Search for the cell housing the specified text and yield its (x, y) center coordinate. 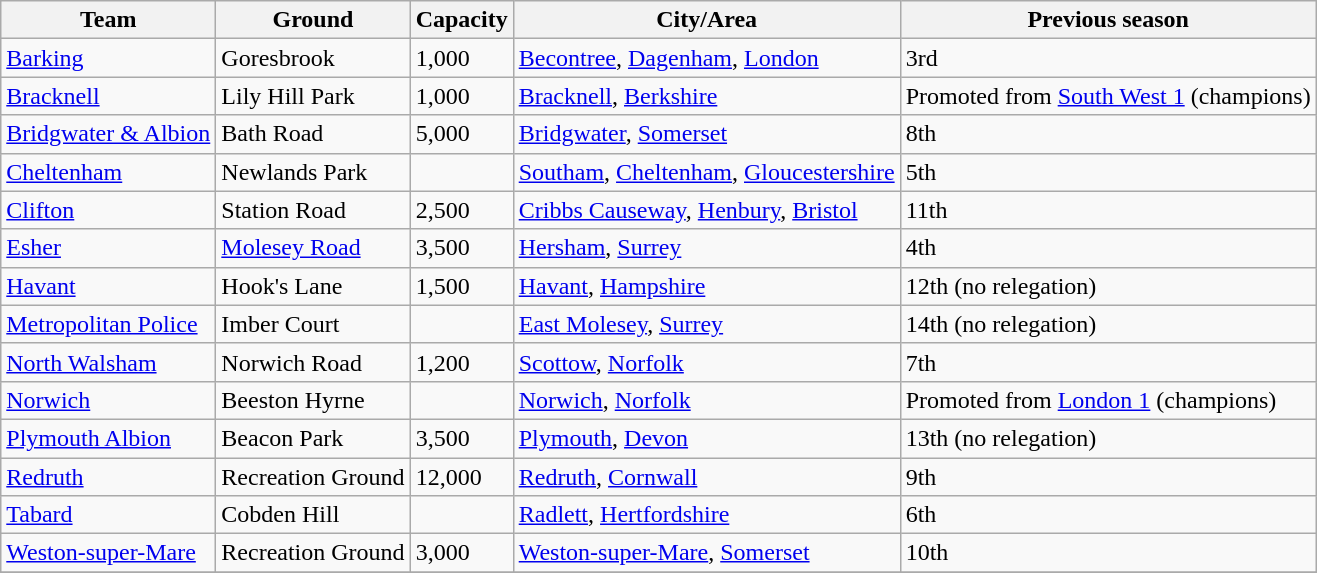
12,000 (462, 477)
Norwich (108, 400)
Team (108, 20)
East Molesey, Surrey (706, 324)
Becontree, Dagenham, London (706, 58)
11th (1108, 210)
Norwich, Norfolk (706, 400)
Plymouth, Devon (706, 438)
North Walsham (108, 362)
Imber Court (313, 324)
Promoted from South West 1 (champions) (1108, 96)
Clifton (108, 210)
Scottow, Norfolk (706, 362)
14th (no relegation) (1108, 324)
Cheltenham (108, 172)
7th (1108, 362)
1,200 (462, 362)
2,500 (462, 210)
Weston-super-Mare, Somerset (706, 553)
Hook's Lane (313, 286)
Redruth (108, 477)
Ground (313, 20)
3,000 (462, 553)
Lily Hill Park (313, 96)
12th (no relegation) (1108, 286)
8th (1108, 134)
Capacity (462, 20)
Havant (108, 286)
Beacon Park (313, 438)
Tabard (108, 515)
Esher (108, 248)
Redruth, Cornwall (706, 477)
Cobden Hill (313, 515)
City/Area (706, 20)
1,500 (462, 286)
Norwich Road (313, 362)
Molesey Road (313, 248)
6th (1108, 515)
Havant, Hampshire (706, 286)
Southam, Cheltenham, Gloucestershire (706, 172)
Station Road (313, 210)
Bridgwater & Albion (108, 134)
Promoted from London 1 (champions) (1108, 400)
9th (1108, 477)
3rd (1108, 58)
Goresbrook (313, 58)
5,000 (462, 134)
Bath Road (313, 134)
10th (1108, 553)
Cribbs Causeway, Henbury, Bristol (706, 210)
Bridgwater, Somerset (706, 134)
5th (1108, 172)
Plymouth Albion (108, 438)
Barking (108, 58)
Weston-super-Mare (108, 553)
Bracknell (108, 96)
13th (no relegation) (1108, 438)
Previous season (1108, 20)
4th (1108, 248)
Beeston Hyrne (313, 400)
Hersham, Surrey (706, 248)
Newlands Park (313, 172)
Bracknell, Berkshire (706, 96)
Metropolitan Police (108, 324)
Radlett, Hertfordshire (706, 515)
